Output the (X, Y) coordinate of the center of the cell containing the given text.  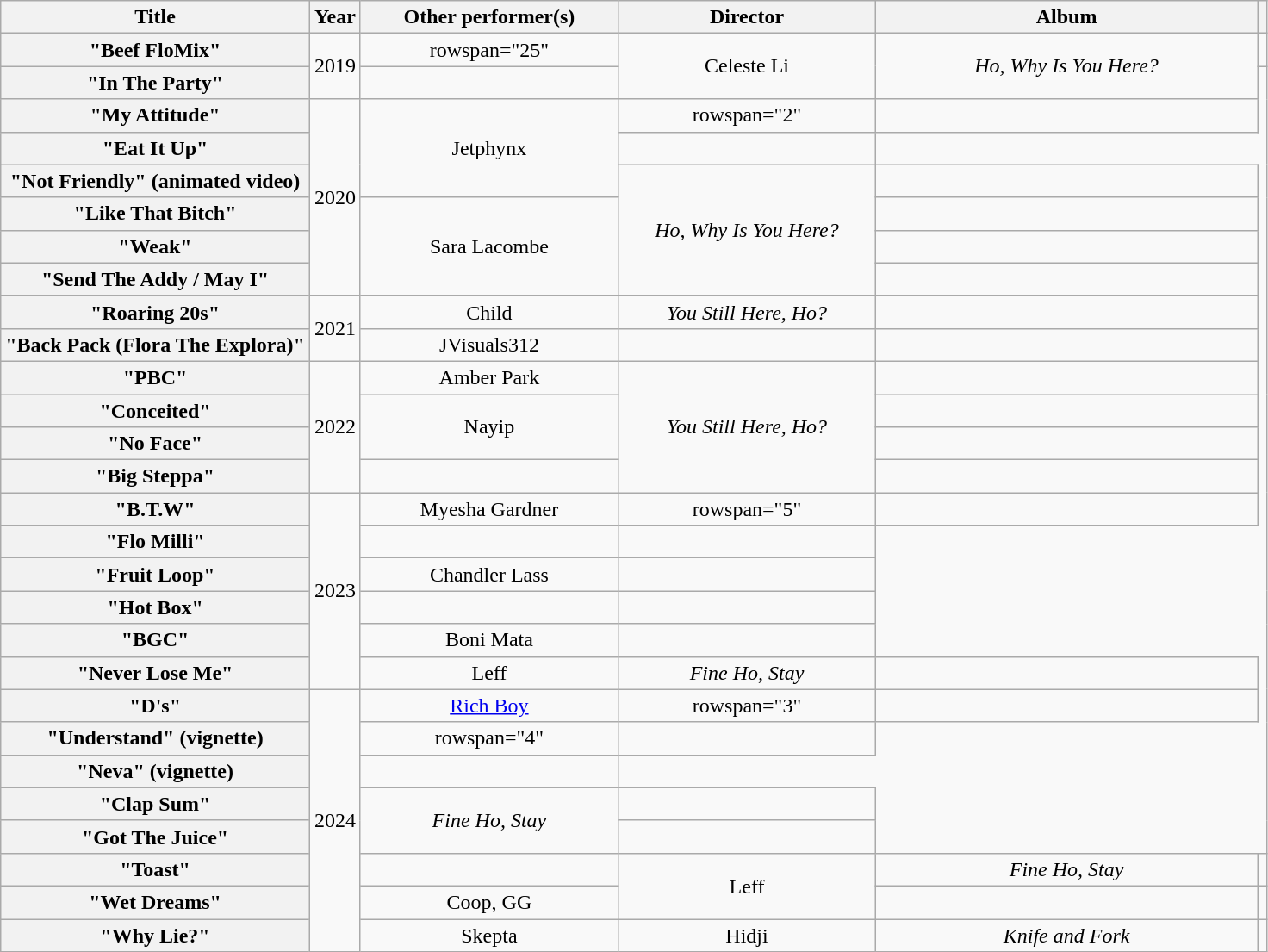
Nayip (489, 427)
2021 (334, 328)
Amber Park (489, 377)
Knife and Fork (1066, 935)
Year (334, 17)
"Beef FloMix" (155, 50)
Myesha Gardner (489, 509)
"Flo Milli" (155, 542)
"Why Lie?" (155, 935)
2019 (334, 66)
Album (1066, 17)
rowspan="3" (746, 706)
"Like That Bitch" (155, 214)
"B.T.W" (155, 509)
"Not Friendly" (animated video) (155, 181)
"My Attitude" (155, 115)
2020 (334, 197)
JVisuals312 (489, 345)
Coop, GG (489, 902)
Sara Lacombe (489, 246)
"Back Pack (Flora The Explora)" (155, 345)
"Toast" (155, 869)
rowspan="5" (746, 509)
"Neva" (vignette) (155, 771)
"Wet Dreams" (155, 902)
Chandler Lass (489, 575)
"Eat It Up" (155, 148)
rowspan="2" (746, 115)
"Weak" (155, 246)
2024 (334, 820)
"Never Lose Me" (155, 673)
Director (746, 17)
"Hot Box" (155, 607)
"BGC" (155, 640)
"No Face" (155, 444)
"Got The Juice" (155, 837)
"Clap Sum" (155, 804)
2023 (334, 591)
Title (155, 17)
Skepta (489, 935)
Celeste Li (746, 66)
"Roaring 20s" (155, 312)
Rich Boy (489, 706)
"In The Party" (155, 83)
"Fruit Loop" (155, 575)
Other performer(s) (489, 17)
"Conceited" (155, 411)
2022 (334, 426)
Hidji (746, 935)
Jetphynx (489, 148)
rowspan="25" (489, 50)
"Send The Addy / May I" (155, 279)
Boni Mata (489, 640)
"PBC" (155, 377)
"D's" (155, 706)
"Understand" (vignette) (155, 738)
rowspan="4" (489, 738)
"Big Steppa" (155, 476)
Child (489, 312)
